Find where the given text appears and provide that cell's center as [x, y] coordinate. 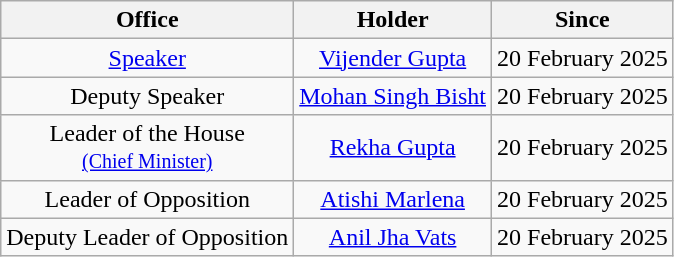
Rekha Gupta [393, 148]
Deputy Speaker [148, 96]
Vijender Gupta [393, 58]
Speaker [148, 58]
Office [148, 20]
Leader of the House(Chief Minister) [148, 148]
Leader of Opposition [148, 199]
Holder [393, 20]
Anil Jha Vats [393, 237]
Mohan Singh Bisht [393, 96]
Since [583, 20]
Atishi Marlena [393, 199]
Deputy Leader of Opposition [148, 237]
